Find where the given text appears and provide that cell's center as [x, y] coordinate. 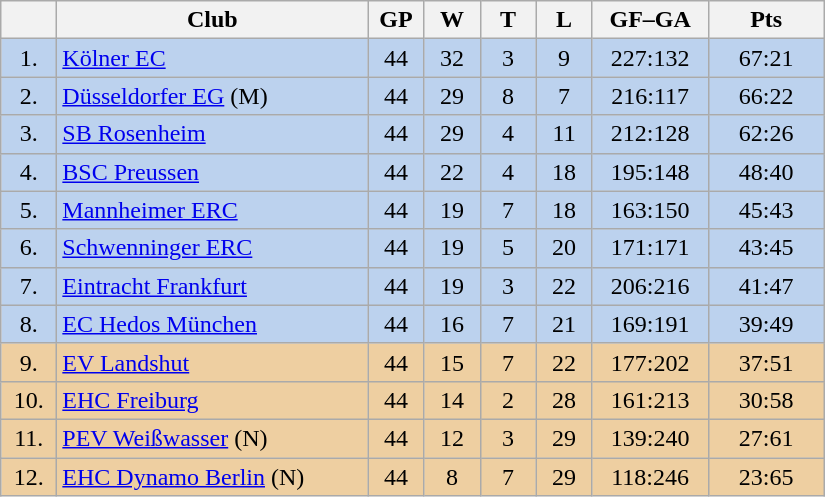
Club [212, 20]
15 [452, 362]
212:128 [650, 134]
62:26 [766, 134]
43:45 [766, 248]
SB Rosenheim [212, 134]
177:202 [650, 362]
45:43 [766, 210]
L [564, 20]
EHC Freiburg [212, 400]
16 [452, 324]
1. [29, 58]
161:213 [650, 400]
GP [396, 20]
41:47 [766, 286]
10. [29, 400]
118:246 [650, 477]
4. [29, 172]
8. [29, 324]
171:171 [650, 248]
27:61 [766, 438]
7. [29, 286]
Schwenninger ERC [212, 248]
21 [564, 324]
Düsseldorfer EG (M) [212, 96]
169:191 [650, 324]
30:58 [766, 400]
163:150 [650, 210]
9. [29, 362]
139:240 [650, 438]
GF–GA [650, 20]
T [508, 20]
206:216 [650, 286]
5. [29, 210]
W [452, 20]
66:22 [766, 96]
3. [29, 134]
Pts [766, 20]
227:132 [650, 58]
216:117 [650, 96]
32 [452, 58]
39:49 [766, 324]
14 [452, 400]
EC Hedos München [212, 324]
195:148 [650, 172]
20 [564, 248]
6. [29, 248]
37:51 [766, 362]
EHC Dynamo Berlin (N) [212, 477]
2 [508, 400]
67:21 [766, 58]
12. [29, 477]
48:40 [766, 172]
28 [564, 400]
11 [564, 134]
PEV Weißwasser (N) [212, 438]
Mannheimer ERC [212, 210]
23:65 [766, 477]
Eintracht Frankfurt [212, 286]
5 [508, 248]
11. [29, 438]
Kölner EC [212, 58]
12 [452, 438]
BSC Preussen [212, 172]
9 [564, 58]
2. [29, 96]
EV Landshut [212, 362]
